Detect which cell encompasses the target text, then output its [X, Y] center coordinate. 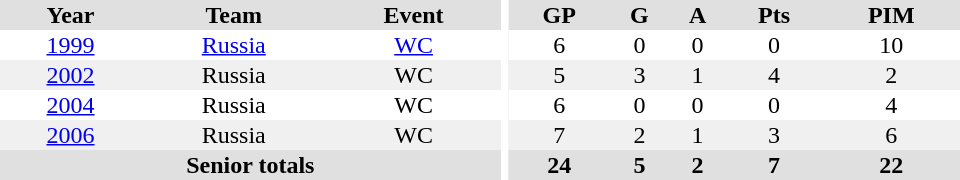
2002 [70, 75]
2004 [70, 105]
Senior totals [250, 165]
Team [234, 15]
24 [559, 165]
22 [892, 165]
Year [70, 15]
Pts [774, 15]
A [697, 15]
2006 [70, 135]
10 [892, 45]
Event [413, 15]
GP [559, 15]
1999 [70, 45]
PIM [892, 15]
G [639, 15]
